Search for the cell housing the specified text and yield its (x, y) center coordinate. 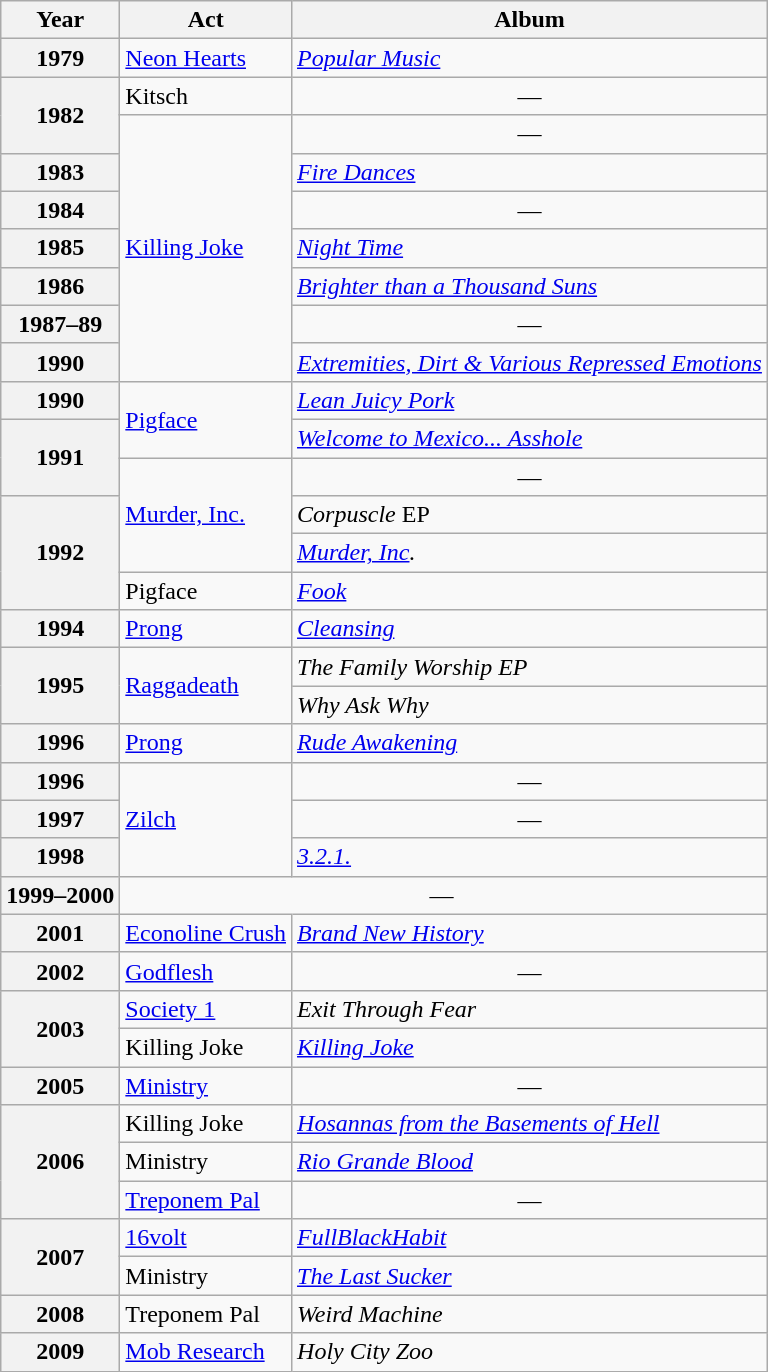
1986 (60, 286)
Neon Hearts (206, 58)
Cleansing (530, 629)
1983 (60, 172)
2008 (60, 1314)
1979 (60, 58)
1999–2000 (60, 895)
Fook (530, 591)
Rude Awakening (530, 743)
Album (530, 20)
Econoline Crush (206, 933)
FullBlackHabit (530, 1238)
Fire Dances (530, 172)
Hosannas from the Basements of Hell (530, 1124)
1997 (60, 819)
Rio Grande Blood (530, 1162)
1995 (60, 686)
2002 (60, 971)
Lean Juicy Pork (530, 400)
3.2.1. (530, 857)
The Last Sucker (530, 1276)
2001 (60, 933)
Kitsch (206, 96)
2009 (60, 1352)
Weird Machine (530, 1314)
Brighter than a Thousand Suns (530, 286)
2006 (60, 1162)
1992 (60, 553)
Year (60, 20)
Exit Through Fear (530, 1009)
Raggadeath (206, 686)
Godflesh (206, 971)
2005 (60, 1085)
Society 1 (206, 1009)
1991 (60, 457)
1987–89 (60, 324)
Act (206, 20)
Night Time (530, 248)
Corpuscle EP (530, 515)
1998 (60, 857)
Holy City Zoo (530, 1352)
16volt (206, 1238)
Extremities, Dirt & Various Repressed Emotions (530, 362)
1982 (60, 115)
Zilch (206, 819)
1985 (60, 248)
1984 (60, 210)
Why Ask Why (530, 705)
2007 (60, 1257)
The Family Worship EP (530, 667)
Mob Research (206, 1352)
Popular Music (530, 58)
Brand New History (530, 933)
Welcome to Mexico... Asshole (530, 438)
2003 (60, 1028)
1994 (60, 629)
